Determine the (x, y) coordinate at the center of the cell enclosing the given text.  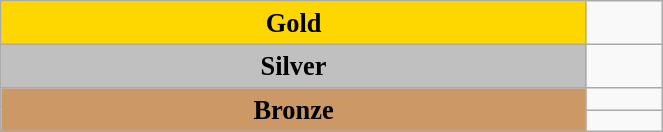
Silver (294, 66)
Bronze (294, 109)
Gold (294, 22)
